Return [X, Y] of the center of cell containing provided text 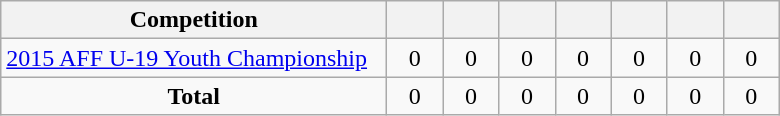
Total [194, 96]
Competition [194, 20]
2015 AFF U-19 Youth Championship [194, 58]
